Return the (x, y) coordinate for the center point of the cell that contains the specified text.  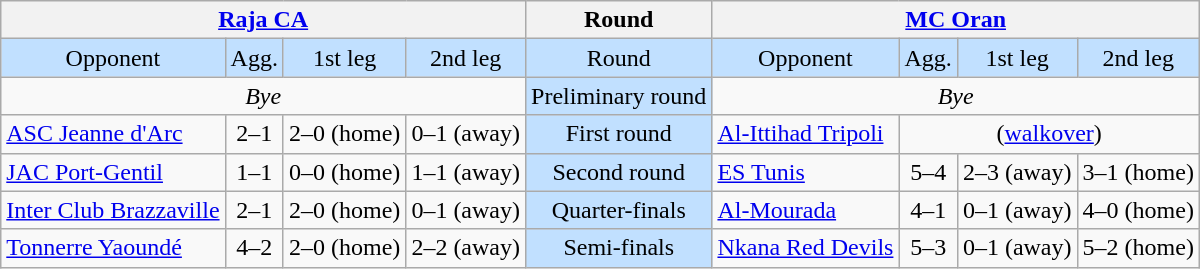
ES Tunis (806, 172)
4–0 (home) (1138, 210)
Quarter-finals (619, 210)
2–2 (away) (466, 248)
5–3 (928, 248)
0–0 (home) (344, 172)
Inter Club Brazzaville (113, 210)
4–1 (928, 210)
ASC Jeanne d'Arc (113, 134)
4–2 (254, 248)
Nkana Red Devils (806, 248)
5–4 (928, 172)
Tonnerre Yaoundé (113, 248)
Second round (619, 172)
(walkover) (1049, 134)
Raja CA (264, 20)
5–2 (home) (1138, 248)
First round (619, 134)
MC Oran (956, 20)
1–1 (away) (466, 172)
1–1 (254, 172)
Preliminary round (619, 96)
Al-Ittihad Tripoli (806, 134)
JAC Port-Gentil (113, 172)
3–1 (home) (1138, 172)
Semi-finals (619, 248)
2–3 (away) (1017, 172)
Al-Mourada (806, 210)
